Search for the cell housing the specified text and yield its (X, Y) center coordinate. 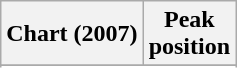
Chart (2007) (72, 34)
Peakposition (189, 34)
